Detect which cell encompasses the target text, then output its (x, y) center coordinate. 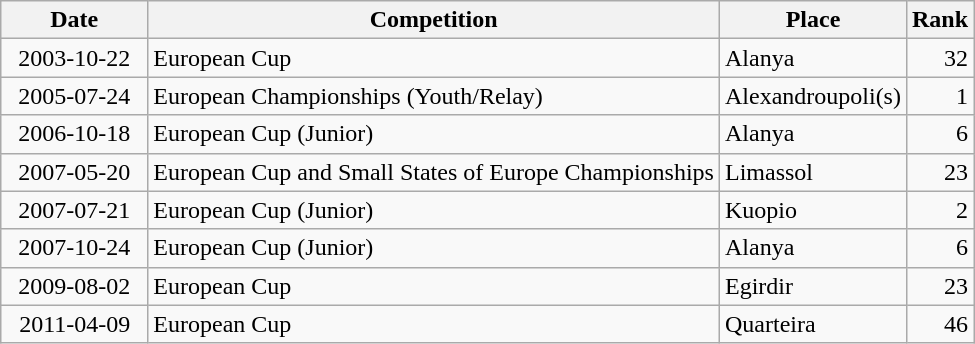
Quarteira (812, 324)
European Cup and Small States of Europe Championships (434, 172)
2009-08-02 (74, 286)
2005-07-24 (74, 96)
2007-10-24 (74, 248)
Egirdir (812, 286)
Place (812, 20)
46 (940, 324)
Kuopio (812, 210)
2003-10-22 (74, 58)
European Championships (Youth/Relay) (434, 96)
32 (940, 58)
2 (940, 210)
Date (74, 20)
Limassol (812, 172)
2006-10-18 (74, 134)
2007-07-21 (74, 210)
Competition (434, 20)
1 (940, 96)
Rank (940, 20)
Alexandroupoli(s) (812, 96)
2007-05-20 (74, 172)
2011-04-09 (74, 324)
